Scan for the cell matching the given text and deliver its [x, y] coordinate at center. 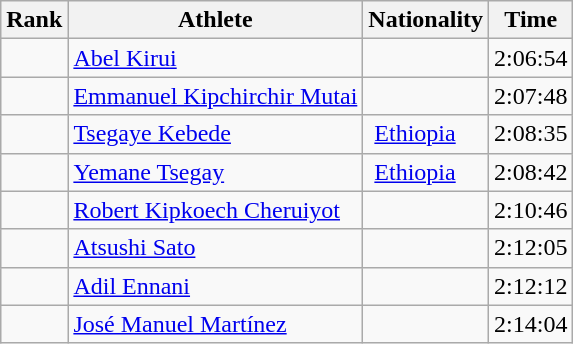
2:12:12 [531, 286]
Tsegaye Kebede [216, 134]
2:10:46 [531, 210]
2:08:42 [531, 172]
Adil Ennani [216, 286]
2:08:35 [531, 134]
Rank [34, 20]
Athlete [216, 20]
Yemane Tsegay [216, 172]
Emmanuel Kipchirchir Mutai [216, 96]
José Manuel Martínez [216, 324]
Abel Kirui [216, 58]
Time [531, 20]
Robert Kipkoech Cheruiyot [216, 210]
2:14:04 [531, 324]
2:06:54 [531, 58]
2:07:48 [531, 96]
2:12:05 [531, 248]
Atsushi Sato [216, 248]
Nationality [426, 20]
